From the cell containing the given text, extract its center point as (x, y) coordinate. 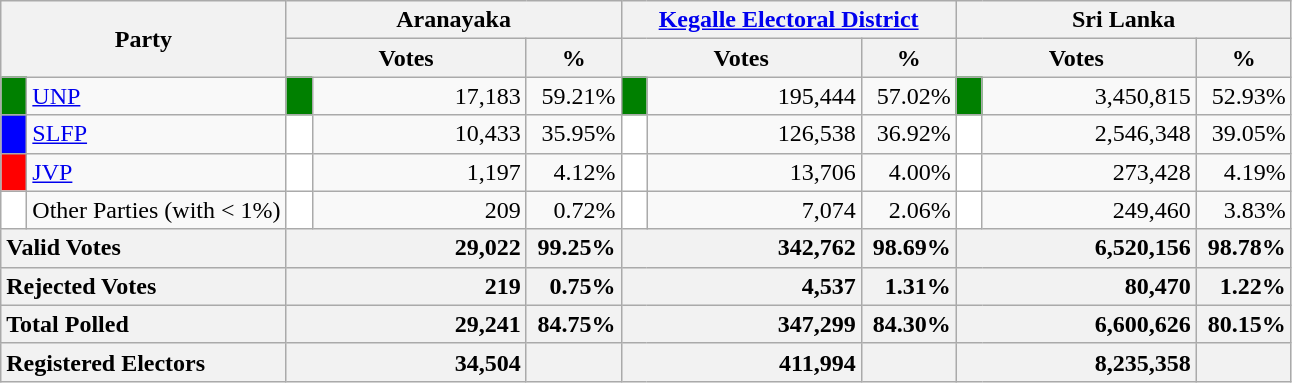
0.72% (574, 210)
249,460 (1089, 210)
6,520,156 (1076, 248)
52.93% (1244, 96)
Sri Lanka (1124, 20)
Rejected Votes (144, 286)
Registered Electors (144, 362)
4.19% (1244, 172)
Other Parties (with < 1%) (156, 210)
Total Polled (144, 324)
7,074 (754, 210)
3,450,815 (1089, 96)
39.05% (1244, 134)
57.02% (908, 96)
98.69% (908, 248)
Valid Votes (144, 248)
209 (419, 210)
35.95% (574, 134)
126,538 (754, 134)
80.15% (1244, 324)
4.00% (908, 172)
34,504 (406, 362)
2.06% (908, 210)
59.21% (574, 96)
84.30% (908, 324)
Aranayaka (454, 20)
Party (144, 39)
347,299 (741, 324)
98.78% (1244, 248)
10,433 (419, 134)
17,183 (419, 96)
29,241 (406, 324)
273,428 (1089, 172)
1,197 (419, 172)
Kegalle Electoral District (788, 20)
29,022 (406, 248)
3.83% (1244, 210)
6,600,626 (1076, 324)
SLFP (156, 134)
80,470 (1076, 286)
0.75% (574, 286)
4.12% (574, 172)
195,444 (754, 96)
2,546,348 (1089, 134)
99.25% (574, 248)
13,706 (754, 172)
UNP (156, 96)
4,537 (741, 286)
1.31% (908, 286)
342,762 (741, 248)
411,994 (741, 362)
JVP (156, 172)
36.92% (908, 134)
84.75% (574, 324)
219 (406, 286)
8,235,358 (1076, 362)
1.22% (1244, 286)
